Detect which cell encompasses the target text, then output its (x, y) center coordinate. 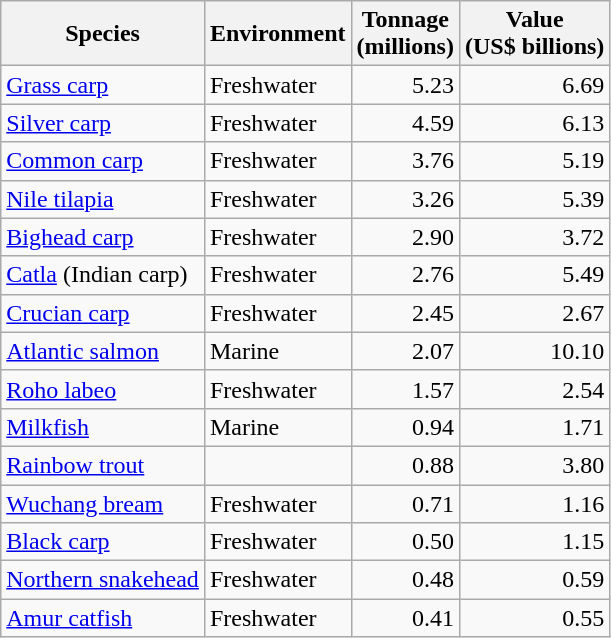
2.45 (405, 313)
1.57 (405, 389)
Nile tilapia (103, 199)
Grass carp (103, 85)
3.76 (405, 161)
10.10 (534, 351)
Tonnage(millions) (405, 34)
6.69 (534, 85)
Crucian carp (103, 313)
Value(US$ billions) (534, 34)
2.67 (534, 313)
Catla (Indian carp) (103, 275)
0.59 (534, 580)
5.19 (534, 161)
Common carp (103, 161)
0.48 (405, 580)
Roho labeo (103, 389)
Bighead carp (103, 237)
6.13 (534, 123)
0.55 (534, 618)
0.71 (405, 503)
2.90 (405, 237)
5.49 (534, 275)
3.26 (405, 199)
Atlantic salmon (103, 351)
Black carp (103, 542)
Species (103, 34)
3.80 (534, 465)
1.71 (534, 427)
2.07 (405, 351)
0.41 (405, 618)
1.15 (534, 542)
Rainbow trout (103, 465)
2.54 (534, 389)
Milkfish (103, 427)
3.72 (534, 237)
2.76 (405, 275)
Amur catfish (103, 618)
5.39 (534, 199)
0.88 (405, 465)
Silver carp (103, 123)
5.23 (405, 85)
0.94 (405, 427)
4.59 (405, 123)
0.50 (405, 542)
Environment (278, 34)
1.16 (534, 503)
Northern snakehead (103, 580)
Wuchang bream (103, 503)
